Determine the (X, Y) coordinate at the center of the cell enclosing the given text.  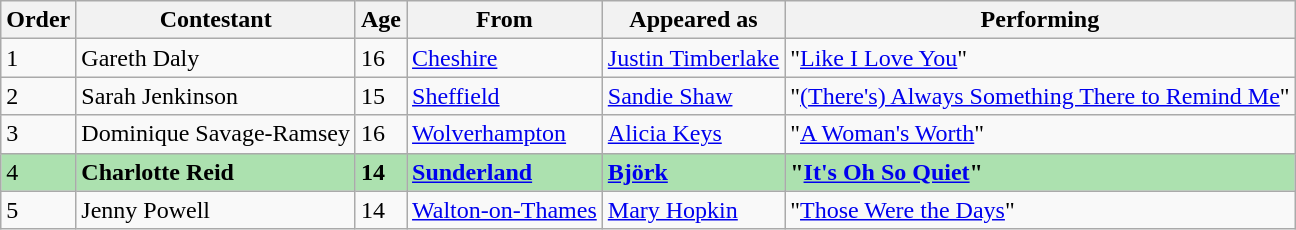
1 (38, 58)
15 (380, 96)
From (505, 20)
"A Woman's Worth" (1040, 134)
Charlotte Reid (216, 172)
Sunderland (505, 172)
Sandie Shaw (693, 96)
Sheffield (505, 96)
Walton-on-Thames (505, 210)
Wolverhampton (505, 134)
Sarah Jenkinson (216, 96)
Performing (1040, 20)
Dominique Savage-Ramsey (216, 134)
"It's Oh So Quiet" (1040, 172)
Contestant (216, 20)
2 (38, 96)
Björk (693, 172)
"(There's) Always Something There to Remind Me" (1040, 96)
Appeared as (693, 20)
"Those Were the Days" (1040, 210)
Justin Timberlake (693, 58)
Cheshire (505, 58)
Order (38, 20)
Jenny Powell (216, 210)
Mary Hopkin (693, 210)
Alicia Keys (693, 134)
Age (380, 20)
Gareth Daly (216, 58)
5 (38, 210)
"Like I Love You" (1040, 58)
3 (38, 134)
4 (38, 172)
